Find where the given text appears and provide that cell's center as (X, Y) coordinate. 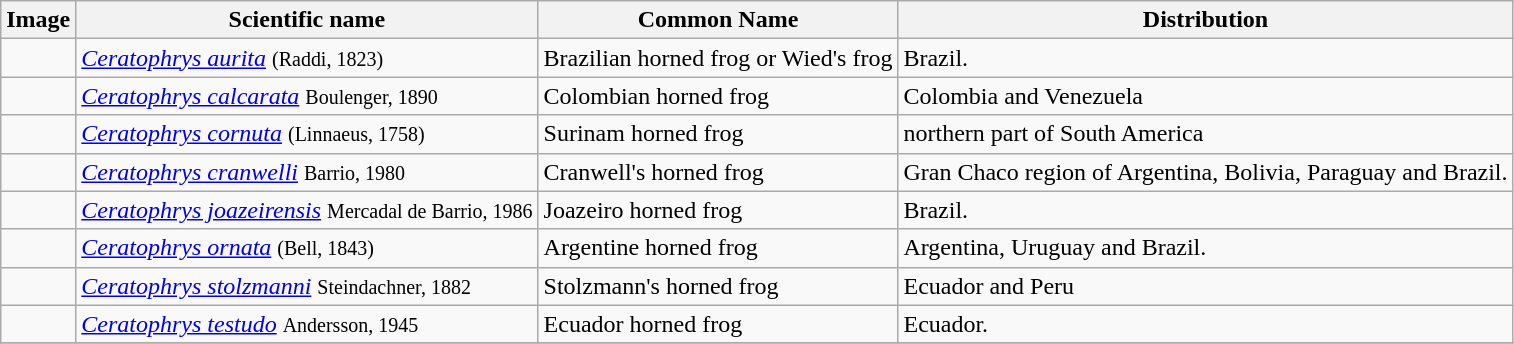
Ceratophrys cranwelli Barrio, 1980 (307, 172)
Image (38, 20)
Ecuador and Peru (1206, 286)
Ceratophrys stolzmanni Steindachner, 1882 (307, 286)
northern part of South America (1206, 134)
Cranwell's horned frog (718, 172)
Argentina, Uruguay and Brazil. (1206, 248)
Ceratophrys testudo Andersson, 1945 (307, 324)
Ceratophrys ornata (Bell, 1843) (307, 248)
Ceratophrys cornuta (Linnaeus, 1758) (307, 134)
Gran Chaco region of Argentina, Bolivia, Paraguay and Brazil. (1206, 172)
Stolzmann's horned frog (718, 286)
Colombian horned frog (718, 96)
Ceratophrys calcarata Boulenger, 1890 (307, 96)
Brazilian horned frog or Wied's frog (718, 58)
Ceratophrys joazeirensis Mercadal de Barrio, 1986 (307, 210)
Surinam horned frog (718, 134)
Ecuador. (1206, 324)
Argentine horned frog (718, 248)
Colombia and Venezuela (1206, 96)
Ceratophrys aurita (Raddi, 1823) (307, 58)
Scientific name (307, 20)
Distribution (1206, 20)
Ecuador horned frog (718, 324)
Common Name (718, 20)
Joazeiro horned frog (718, 210)
